For the text-containing cell, return its midpoint in [x, y] coordinate format. 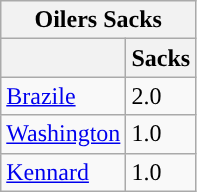
Brazile [64, 96]
Oilers Sacks [98, 20]
Washington [64, 134]
2.0 [161, 96]
Sacks [161, 58]
Kennard [64, 172]
